Return the [X, Y] coordinate for the center point of the cell that contains the specified text.  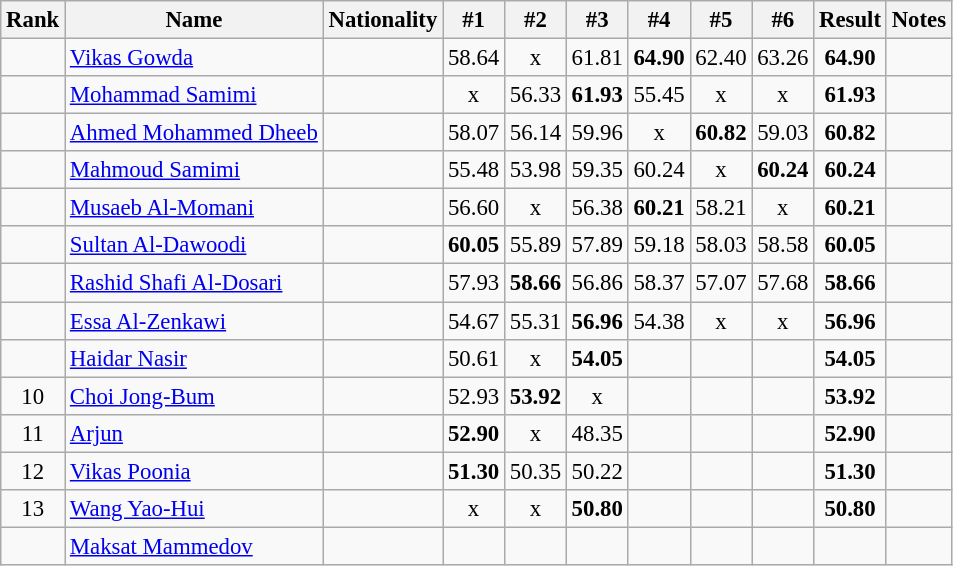
Ahmed Mohammed Dheeb [194, 133]
50.35 [535, 471]
56.14 [535, 133]
52.93 [474, 396]
#6 [783, 20]
62.40 [721, 58]
56.33 [535, 95]
55.48 [474, 170]
Wang Yao-Hui [194, 509]
Notes [918, 20]
57.89 [597, 245]
57.93 [474, 283]
56.86 [597, 283]
Choi Jong-Bum [194, 396]
63.26 [783, 58]
56.60 [474, 208]
58.07 [474, 133]
#1 [474, 20]
Rashid Shafi Al-Dosari [194, 283]
Nationality [382, 20]
#5 [721, 20]
#3 [597, 20]
11 [33, 433]
13 [33, 509]
48.35 [597, 433]
Arjun [194, 433]
Sultan Al-Dawoodi [194, 245]
Haidar Nasir [194, 358]
Mohammad Samimi [194, 95]
54.67 [474, 321]
Mahmoud Samimi [194, 170]
61.81 [597, 58]
Maksat Mammedov [194, 546]
54.38 [659, 321]
57.68 [783, 283]
55.31 [535, 321]
56.38 [597, 208]
#2 [535, 20]
Vikas Gowda [194, 58]
Result [850, 20]
59.18 [659, 245]
58.03 [721, 245]
53.98 [535, 170]
58.58 [783, 245]
55.89 [535, 245]
58.21 [721, 208]
12 [33, 471]
Essa Al-Zenkawi [194, 321]
Name [194, 20]
58.64 [474, 58]
Vikas Poonia [194, 471]
Rank [33, 20]
59.96 [597, 133]
58.37 [659, 283]
57.07 [721, 283]
59.35 [597, 170]
#4 [659, 20]
50.61 [474, 358]
50.22 [597, 471]
59.03 [783, 133]
55.45 [659, 95]
10 [33, 396]
Musaeb Al-Momani [194, 208]
